Return the [X, Y] coordinate for the center point of the cell that contains the specified text.  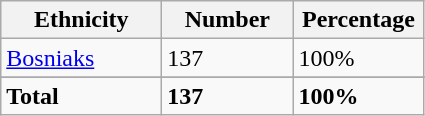
Total [82, 96]
Bosniaks [82, 58]
Percentage [358, 20]
Ethnicity [82, 20]
Number [228, 20]
